Output the (X, Y) coordinate of the center of the cell containing the given text.  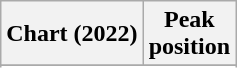
Chart (2022) (72, 34)
Peakposition (189, 34)
